Find where the given text appears and provide that cell's center as [X, Y] coordinate. 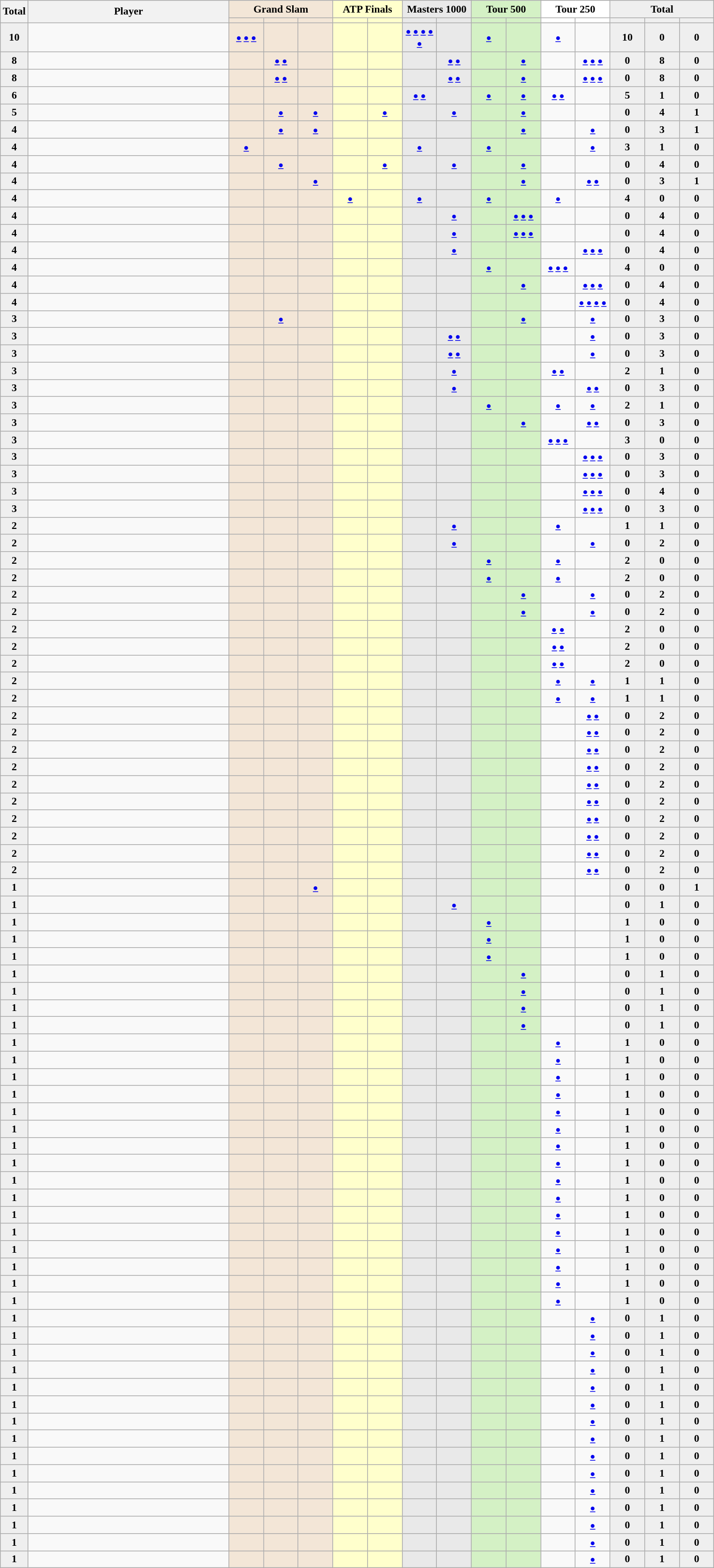
Tour 500 [506, 9]
Grand Slam [281, 9]
Masters 1000 [436, 9]
Tour 250 [576, 9]
Player [129, 12]
ATP Finals [368, 9]
6 [15, 95]
● ● ● ● ● [419, 38]
● ● ● ● [593, 302]
